Pinpoint the cell where the given text exists, returning its [X, Y] midpoint coordinate. 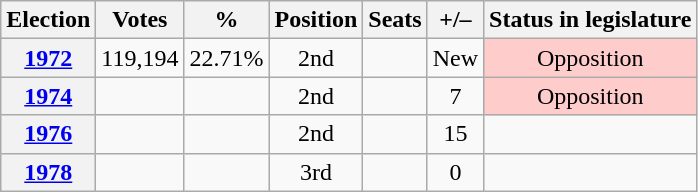
Election [48, 20]
% [226, 20]
0 [455, 172]
Status in legislature [590, 20]
7 [455, 96]
1974 [48, 96]
+/– [455, 20]
119,194 [140, 58]
1972 [48, 58]
New [455, 58]
Seats [395, 20]
Votes [140, 20]
Position [316, 20]
3rd [316, 172]
15 [455, 134]
1978 [48, 172]
22.71% [226, 58]
1976 [48, 134]
